Determine the (x, y) coordinate at the center of the cell enclosing the given text.  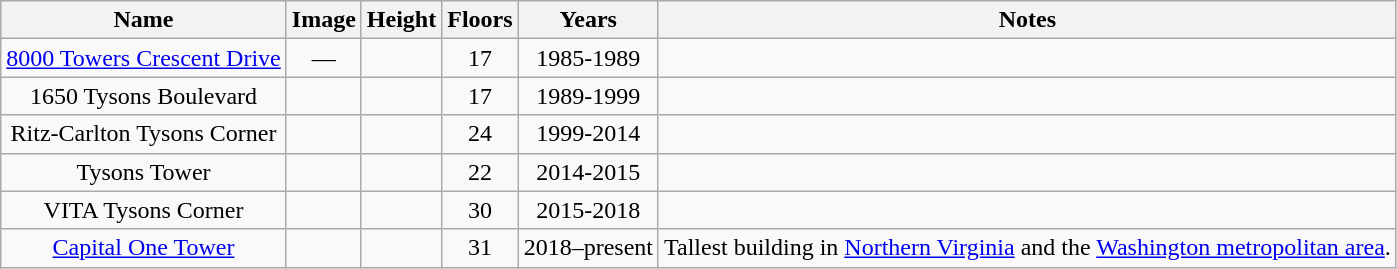
31 (480, 248)
Years (588, 20)
Ritz-Carlton Tysons Corner (144, 134)
8000 Towers Crescent Drive (144, 58)
1985-1989 (588, 58)
1989-1999 (588, 96)
Name (144, 20)
VITA Tysons Corner (144, 210)
Image (324, 20)
24 (480, 134)
Capital One Tower (144, 248)
Tysons Tower (144, 172)
Notes (1027, 20)
2018–present (588, 248)
22 (480, 172)
30 (480, 210)
1999-2014 (588, 134)
— (324, 58)
Floors (480, 20)
2014-2015 (588, 172)
Height (401, 20)
1650 Tysons Boulevard (144, 96)
2015-2018 (588, 210)
Tallest building in Northern Virginia and the Washington metropolitan area. (1027, 248)
